Locate the cell with the specified text and output its (x, y) center coordinate. 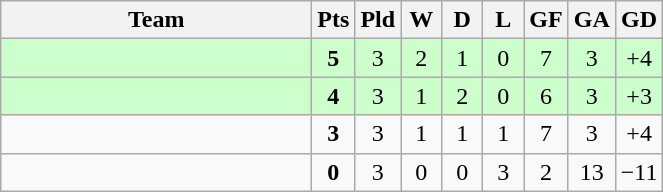
W (422, 20)
13 (592, 172)
GA (592, 20)
L (504, 20)
+3 (639, 96)
−11 (639, 172)
Team (156, 20)
GF (546, 20)
6 (546, 96)
Pld (378, 20)
Pts (334, 20)
D (462, 20)
4 (334, 96)
5 (334, 58)
GD (639, 20)
